Locate the cell with the specified text and output its (x, y) center coordinate. 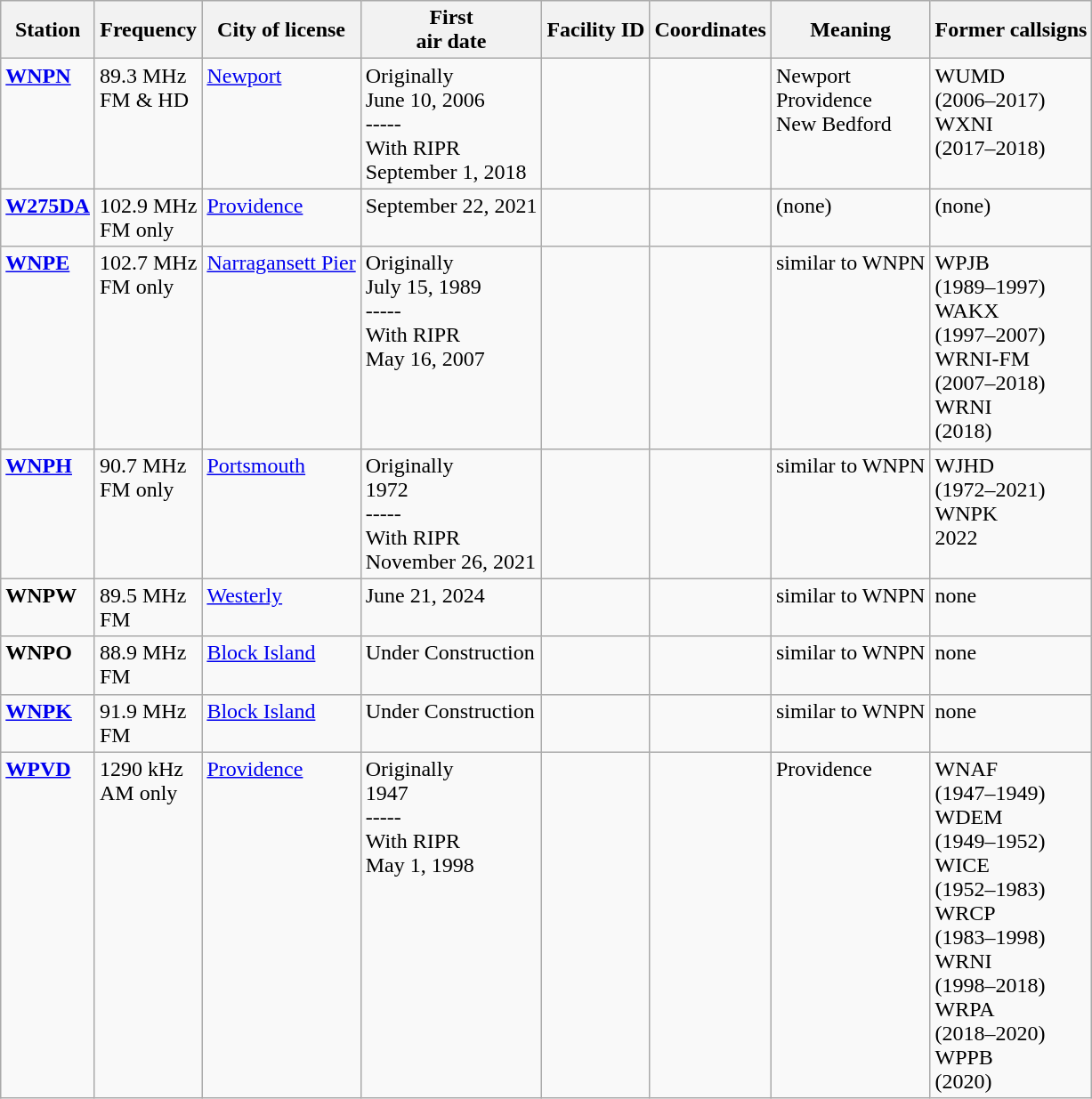
Facility ID (596, 30)
Originally1947-----With RIPRMay 1, 1998 (451, 925)
June 21, 2024 (451, 607)
Coordinates (710, 30)
WNPO (48, 666)
WNAF(1947–1949)WDEM(1949–1952)WICE(1952–1983)WRCP(1983–1998)WRNI(1998–2018)WRPA(2018–2020)WPPB(2020) (1011, 925)
NewportProvidenceNew Bedford (851, 124)
102.7 MHzFM only (148, 347)
Frequency (148, 30)
WNPK (48, 723)
89.3 MHzFM & HD (148, 124)
Originally1972-----With RIPRNovember 26, 2021 (451, 513)
90.7 MHzFM only (148, 513)
Westerly (281, 607)
WPJB(1989–1997)WAKX(1997–2007)WRNI-FM(2007–2018)WRNI(2018) (1011, 347)
88.9 MHzFM (148, 666)
Portsmouth (281, 513)
September 22, 2021 (451, 217)
WPVD (48, 925)
Meaning (851, 30)
89.5 MHzFM (148, 607)
1290 kHzAM only (148, 925)
Firstair date (451, 30)
City of license (281, 30)
102.9 MHzFM only (148, 217)
WUMD(2006–2017)WXNI(2017–2018) (1011, 124)
WNPH (48, 513)
W275DA (48, 217)
Station (48, 30)
Former callsigns (1011, 30)
WJHD(1972–2021)WNPK2022 (1011, 513)
OriginallyJuly 15, 1989-----With RIPRMay 16, 2007 (451, 347)
WNPE (48, 347)
OriginallyJune 10, 2006-----With RIPRSeptember 1, 2018 (451, 124)
WNPN (48, 124)
WNPW (48, 607)
Newport (281, 124)
Narragansett Pier (281, 347)
91.9 MHzFM (148, 723)
